Provide the (x, y) coordinate of the cell's center where the given text is located.  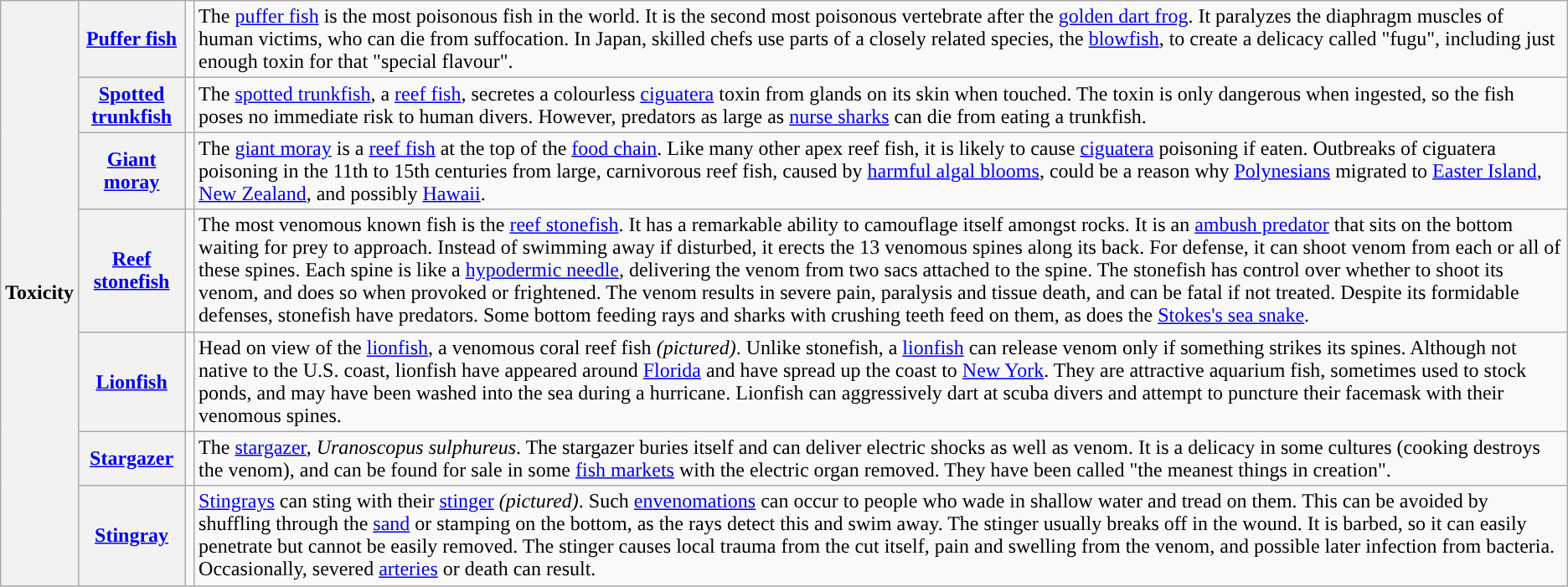
Puffer fish (132, 39)
Stargazer (132, 459)
Lionfish (132, 382)
Reef stonefish (132, 270)
Spotted trunkfish (132, 106)
Giant moray (132, 171)
Toxicity (40, 293)
Stingray (132, 536)
